For the text-containing cell, return its midpoint in (X, Y) coordinate format. 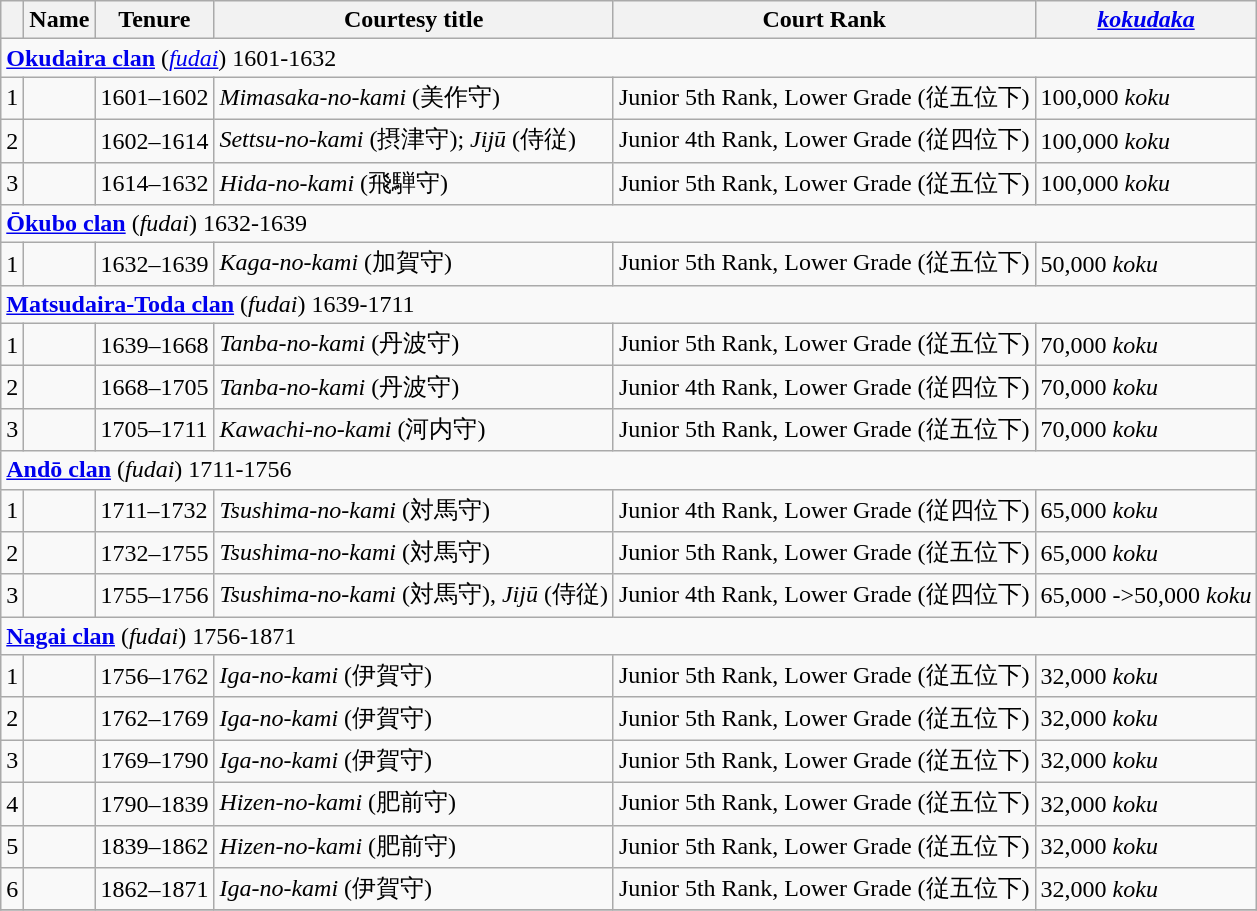
1732–1755 (154, 554)
1790–1839 (154, 804)
Hida-no-kami (飛騨守) (414, 184)
Settsu-no-kami (摂津守); Jijū (侍従) (414, 140)
Kawachi-no-kami (河内守) (414, 430)
1639–1668 (154, 344)
1602–1614 (154, 140)
Ōkubo clan (fudai) 1632-1639 (629, 224)
1762–1769 (154, 718)
Tsushima-no-kami (対馬守), Jijū (侍従) (414, 596)
6 (12, 890)
Courtesy title (414, 20)
1632–1639 (154, 264)
1756–1762 (154, 676)
1705–1711 (154, 430)
Name (60, 20)
1755–1756 (154, 596)
kokudaka (1146, 20)
Matsudaira-Toda clan (fudai) 1639-1711 (629, 304)
1839–1862 (154, 846)
1668–1705 (154, 388)
Okudaira clan (fudai) 1601-1632 (629, 58)
Mimasaka-no-kami (美作守) (414, 98)
Nagai clan (fudai) 1756-1871 (629, 636)
1769–1790 (154, 762)
Andō clan (fudai) 1711-1756 (629, 470)
Kaga-no-kami (加賀守) (414, 264)
1711–1732 (154, 510)
1862–1871 (154, 890)
50,000 koku (1146, 264)
1614–1632 (154, 184)
Court Rank (824, 20)
1601–1602 (154, 98)
4 (12, 804)
65,000 ->50,000 koku (1146, 596)
5 (12, 846)
Tenure (154, 20)
